Return the (X, Y) coordinate for the center point of the cell that contains the specified text.  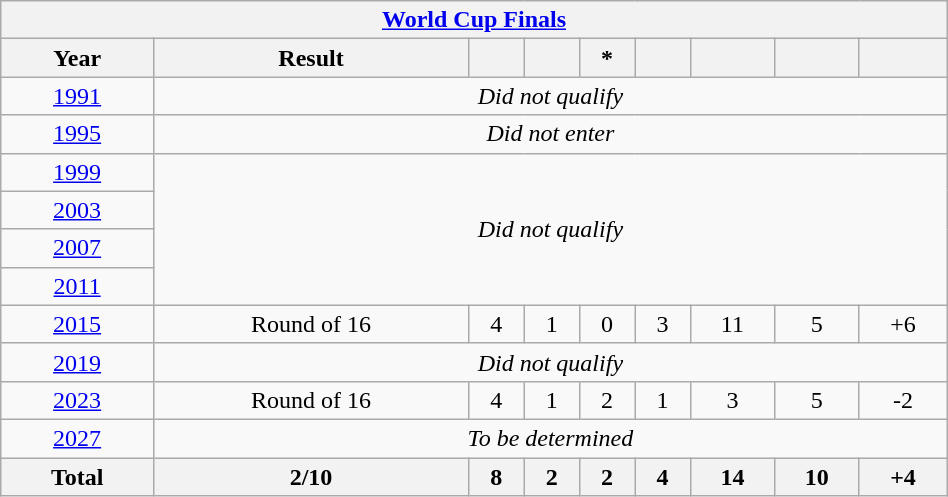
+6 (903, 324)
2027 (78, 438)
2015 (78, 324)
10 (817, 477)
Year (78, 58)
2019 (78, 362)
1999 (78, 172)
0 (606, 324)
2023 (78, 400)
11 (732, 324)
Total (78, 477)
* (606, 58)
1991 (78, 96)
2007 (78, 248)
1995 (78, 134)
2011 (78, 286)
World Cup Finals (474, 20)
8 (496, 477)
Did not enter (550, 134)
2/10 (310, 477)
2003 (78, 210)
+4 (903, 477)
-2 (903, 400)
To be determined (550, 438)
Result (310, 58)
14 (732, 477)
